Pinpoint the cell where the given text exists, returning its [x, y] midpoint coordinate. 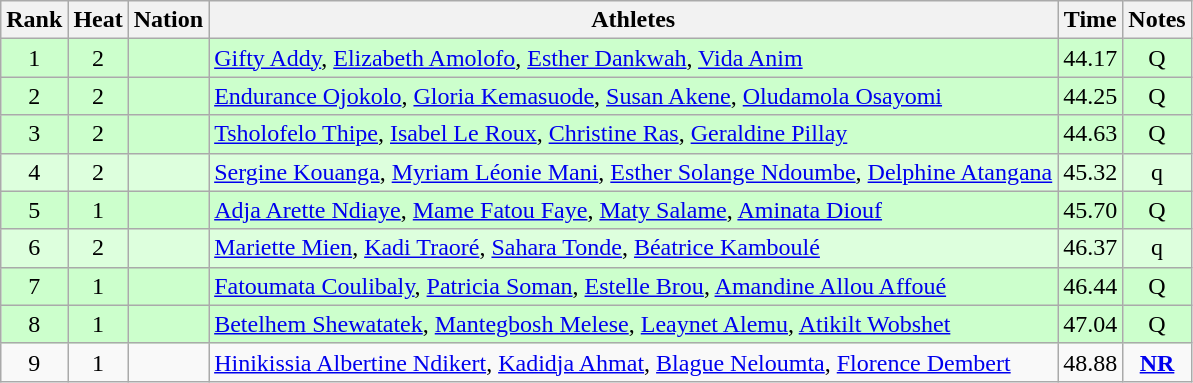
8 [34, 324]
Athletes [634, 20]
6 [34, 248]
5 [34, 210]
Endurance Ojokolo, Gloria Kemasuode, Susan Akene, Oludamola Osayomi [634, 96]
Hinikissia Albertine Ndikert, Kadidja Ahmat, Blague Neloumta, Florence Dembert [634, 362]
Fatoumata Coulibaly, Patricia Soman, Estelle Brou, Amandine Allou Affoué [634, 286]
NR [1157, 362]
46.44 [1090, 286]
47.04 [1090, 324]
44.17 [1090, 58]
45.32 [1090, 172]
46.37 [1090, 248]
44.63 [1090, 134]
3 [34, 134]
Rank [34, 20]
Betelhem Shewatatek, Mantegbosh Melese, Leaynet Alemu, Atikilt Wobshet [634, 324]
9 [34, 362]
48.88 [1090, 362]
44.25 [1090, 96]
Heat [98, 20]
Adja Arette Ndiaye, Mame Fatou Faye, Maty Salame, Aminata Diouf [634, 210]
Tsholofelo Thipe, Isabel Le Roux, Christine Ras, Geraldine Pillay [634, 134]
Sergine Kouanga, Myriam Léonie Mani, Esther Solange Ndoumbe, Delphine Atangana [634, 172]
7 [34, 286]
45.70 [1090, 210]
Mariette Mien, Kadi Traoré, Sahara Tonde, Béatrice Kamboulé [634, 248]
Notes [1157, 20]
Nation [168, 20]
4 [34, 172]
Time [1090, 20]
Gifty Addy, Elizabeth Amolofo, Esther Dankwah, Vida Anim [634, 58]
